Output the [X, Y] coordinate of the center of the cell containing the given text.  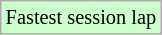
Fastest session lap [81, 17]
